Find where the given text appears and provide that cell's center as (x, y) coordinate. 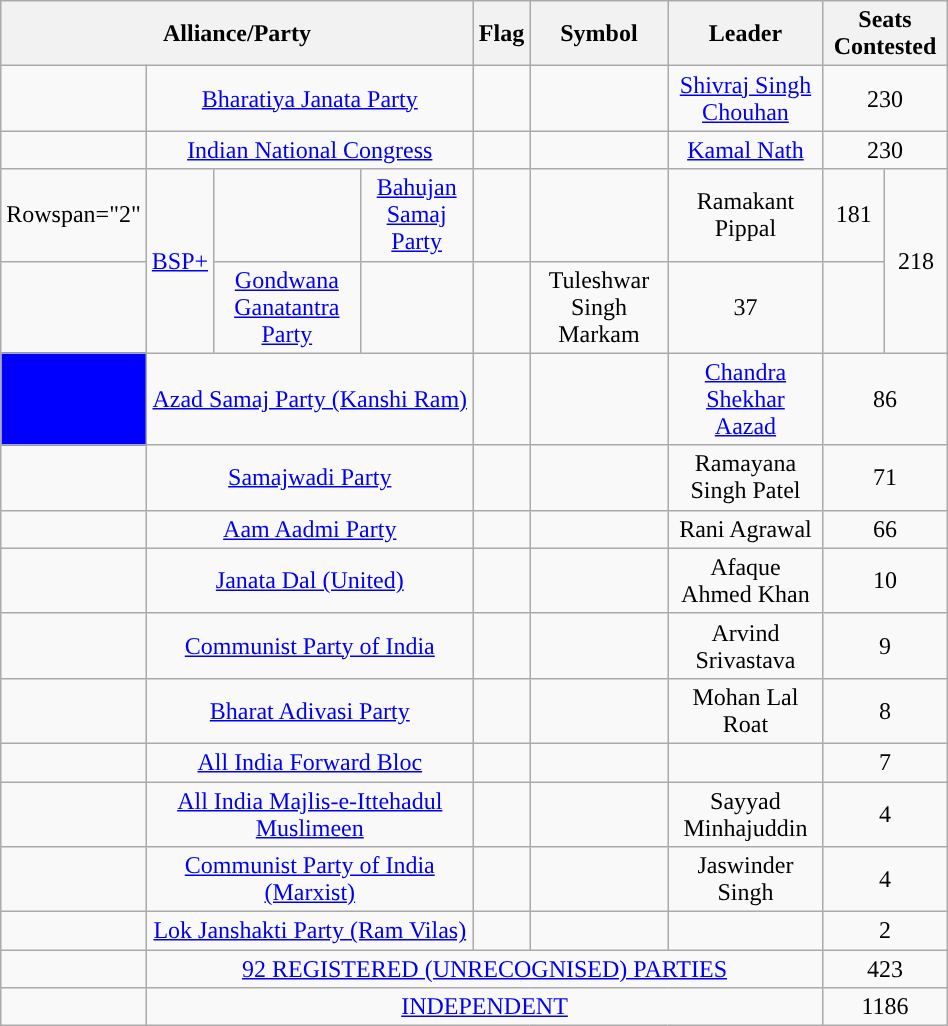
423 (886, 969)
Aam Aadmi Party (310, 529)
Rani Agrawal (746, 529)
Jaswinder Singh (746, 880)
Janata Dal (United) (310, 580)
Mohan Lal Roat (746, 710)
Shivraj Singh Chouhan (746, 98)
Chandra Shekhar Aazad (746, 399)
Leader (746, 34)
Sayyad Minhajuddin (746, 814)
Flag (501, 34)
All India Majlis-e-Ittehadul Muslimeen (310, 814)
Samajwadi Party (310, 478)
1186 (886, 1007)
10 (886, 580)
Alliance/Party (238, 34)
Gondwana Ganatantra Party (287, 307)
92 REGISTERED (UNRECOGNISED) PARTIES (484, 969)
INDEPENDENT (484, 1007)
Ramayana Singh Patel (746, 478)
Ramakant Pippal (746, 215)
71 (886, 478)
All India Forward Bloc (310, 762)
86 (886, 399)
Bharatiya Janata Party (310, 98)
37 (746, 307)
Azad Samaj Party (Kanshi Ram) (310, 399)
8 (886, 710)
9 (886, 646)
Seats Contested (886, 34)
Communist Party of India (310, 646)
Bharat Adivasi Party (310, 710)
2 (886, 931)
Arvind Srivastava (746, 646)
Symbol (600, 34)
7 (886, 762)
Bahujan Samaj Party (416, 215)
Communist Party of India (Marxist) (310, 880)
218 (916, 261)
Lok Janshakti Party (Ram Vilas) (310, 931)
66 (886, 529)
181 (854, 215)
BSP+ (180, 261)
Indian National Congress (310, 150)
Tuleshwar Singh Markam (600, 307)
Afaque Ahmed Khan (746, 580)
Kamal Nath (746, 150)
Rowspan="2" (74, 215)
